Find where the given text appears and provide that cell's center as [X, Y] coordinate. 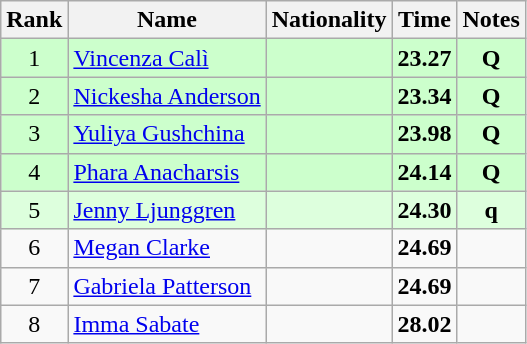
23.98 [424, 134]
23.34 [424, 96]
Jenny Ljunggren [167, 210]
Nationality [329, 20]
Nickesha Anderson [167, 96]
Name [167, 20]
4 [34, 172]
6 [34, 248]
24.30 [424, 210]
q [491, 210]
Gabriela Patterson [167, 286]
23.27 [424, 58]
Vincenza Calì [167, 58]
5 [34, 210]
7 [34, 286]
Rank [34, 20]
Imma Sabate [167, 324]
Megan Clarke [167, 248]
28.02 [424, 324]
3 [34, 134]
Notes [491, 20]
8 [34, 324]
Time [424, 20]
Yuliya Gushchina [167, 134]
24.14 [424, 172]
1 [34, 58]
2 [34, 96]
Phara Anacharsis [167, 172]
